Scan for the cell matching the given text and deliver its [X, Y] coordinate at center. 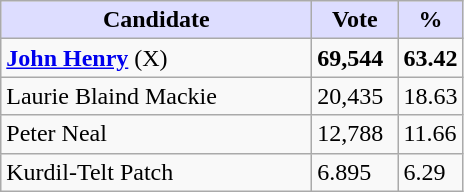
Laurie Blaind Mackie [156, 96]
18.63 [430, 96]
% [430, 20]
6.895 [355, 172]
11.66 [430, 134]
Peter Neal [156, 134]
Kurdil-Telt Patch [156, 172]
Vote [355, 20]
63.42 [430, 58]
6.29 [430, 172]
69,544 [355, 58]
20,435 [355, 96]
12,788 [355, 134]
John Henry (X) [156, 58]
Candidate [156, 20]
